Return [X, Y] of the center of cell containing provided text 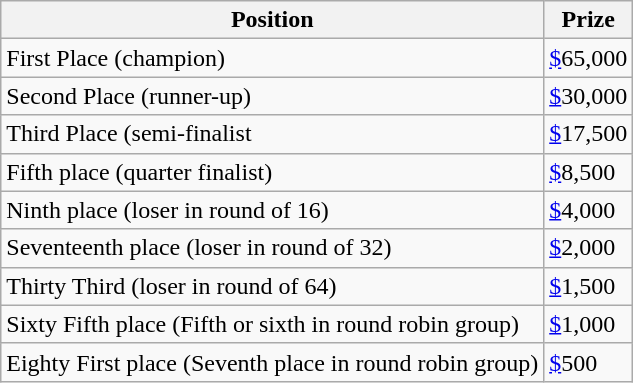
Thirty Third (loser in round of 64) [272, 286]
$1,000 [588, 324]
Sixty Fifth place (Fifth or sixth in round robin group) [272, 324]
Eighty First place (Seventh place in round robin group) [272, 362]
Ninth place (loser in round of 16) [272, 210]
$4,000 [588, 210]
Third Place (semi-finalist [272, 134]
$2,000 [588, 248]
Position [272, 20]
$30,000 [588, 96]
Prize [588, 20]
$8,500 [588, 172]
$500 [588, 362]
$1,500 [588, 286]
$17,500 [588, 134]
Fifth place (quarter finalist) [272, 172]
$65,000 [588, 58]
Seventeenth place (loser in round of 32) [272, 248]
Second Place (runner-up) [272, 96]
First Place (champion) [272, 58]
